Return the (x, y) coordinate for the center point of the cell that contains the specified text.  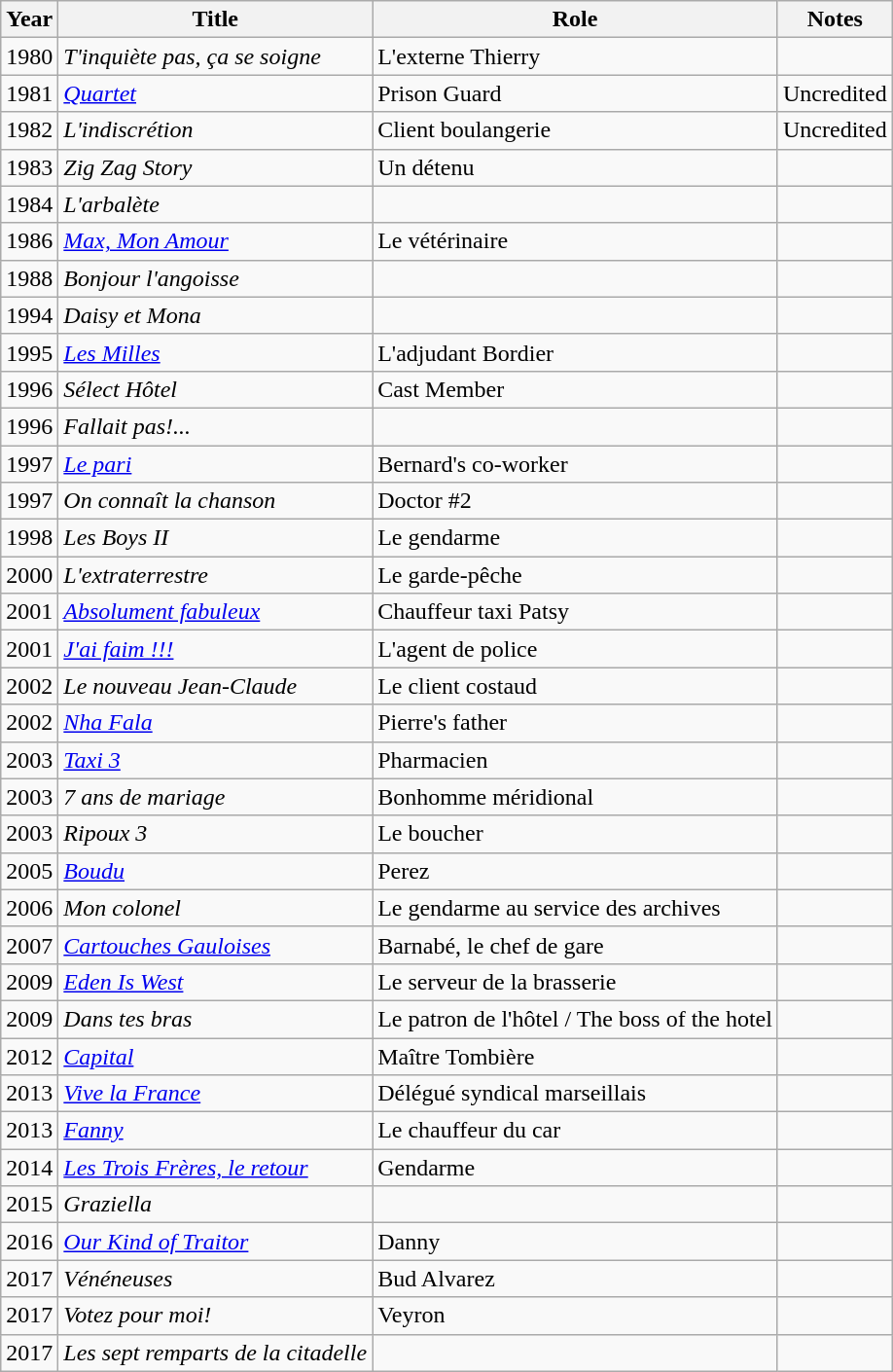
Graziella (216, 1205)
1981 (29, 93)
Danny (576, 1242)
Bernard's co-worker (576, 464)
On connaît la chanson (216, 501)
Ripoux 3 (216, 834)
Mon colonel (216, 908)
2016 (29, 1242)
1982 (29, 130)
Nha Fala (216, 723)
2007 (29, 945)
Le garde-pêche (576, 575)
Le pari (216, 464)
2015 (29, 1205)
Veyron (576, 1316)
Le nouveau Jean-Claude (216, 686)
Cast Member (576, 389)
Chauffeur taxi Patsy (576, 612)
Title (216, 19)
Le chauffeur du car (576, 1131)
Role (576, 19)
Bonhomme méridional (576, 797)
7 ans de mariage (216, 797)
2014 (29, 1168)
Maître Tombière (576, 1056)
Quartet (216, 93)
L'indiscrétion (216, 130)
L'externe Thierry (576, 56)
2012 (29, 1056)
Le client costaud (576, 686)
Les Milles (216, 352)
Daisy et Mona (216, 315)
Le gendarme au service des archives (576, 908)
Vive la France (216, 1094)
Max, Mon Amour (216, 241)
Un détenu (576, 167)
2005 (29, 871)
L'extraterrestre (216, 575)
Pierre's father (576, 723)
1980 (29, 56)
Fallait pas!... (216, 426)
Boudu (216, 871)
Capital (216, 1056)
2000 (29, 575)
Perez (576, 871)
Votez pour moi! (216, 1316)
Notes (835, 19)
Taxi 3 (216, 760)
Le patron de l'hôtel / The boss of the hotel (576, 1019)
1986 (29, 241)
1984 (29, 204)
Les Trois Frères, le retour (216, 1168)
T'inquiète pas, ça se soigne (216, 56)
1983 (29, 167)
L'arbalète (216, 204)
Our Kind of Traitor (216, 1242)
Fanny (216, 1131)
J'ai faim !!! (216, 649)
Le gendarme (576, 538)
Le serveur de la brasserie (576, 982)
Vénéneuses (216, 1279)
1988 (29, 278)
Zig Zag Story (216, 167)
Barnabé, le chef de gare (576, 945)
1994 (29, 315)
Les Boys II (216, 538)
Bud Alvarez (576, 1279)
Absolument fabuleux (216, 612)
Le vétérinaire (576, 241)
Prison Guard (576, 93)
Year (29, 19)
Sélect Hôtel (216, 389)
1998 (29, 538)
Eden Is West (216, 982)
Gendarme (576, 1168)
L'agent de police (576, 649)
Pharmacien (576, 760)
2006 (29, 908)
Doctor #2 (576, 501)
Délégué syndical marseillais (576, 1094)
L'adjudant Bordier (576, 352)
1995 (29, 352)
Client boulangerie (576, 130)
Bonjour l'angoisse (216, 278)
Dans tes bras (216, 1019)
Le boucher (576, 834)
Les sept remparts de la citadelle (216, 1353)
Cartouches Gauloises (216, 945)
